Return the [X, Y] coordinate for the center point of the cell that contains the specified text.  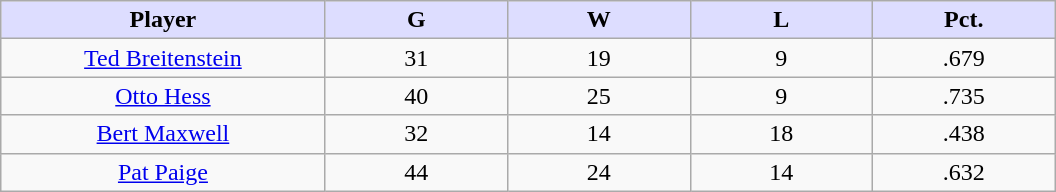
.679 [964, 58]
Pct. [964, 20]
44 [416, 172]
.438 [964, 134]
.735 [964, 96]
32 [416, 134]
Ted Breitenstein [163, 58]
24 [599, 172]
25 [599, 96]
Otto Hess [163, 96]
40 [416, 96]
W [599, 20]
31 [416, 58]
Player [163, 20]
19 [599, 58]
Bert Maxwell [163, 134]
L [781, 20]
Pat Paige [163, 172]
18 [781, 134]
.632 [964, 172]
G [416, 20]
